For the text-containing cell, return its midpoint in [x, y] coordinate format. 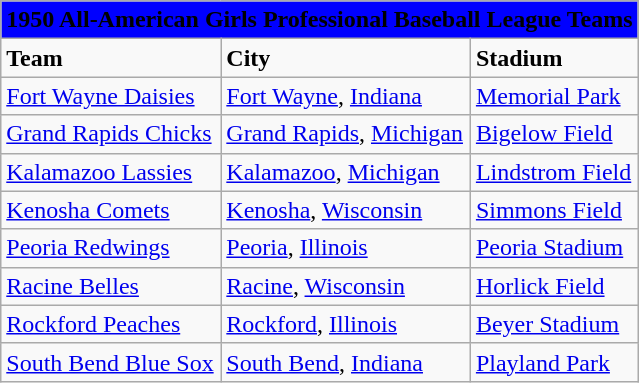
Peoria Redwings [111, 248]
South Bend, Indiana [346, 362]
Rockford, Illinois [346, 324]
Lindstrom Field [554, 172]
Grand Rapids, Michigan [346, 134]
Peoria Stadium [554, 248]
Team [111, 58]
Rockford Peaches [111, 324]
1950 All-American Girls Professional Baseball League Teams [320, 20]
Grand Rapids Chicks [111, 134]
South Bend Blue Sox [111, 362]
Racine, Wisconsin [346, 286]
Horlick Field [554, 286]
Kalamazoo Lassies [111, 172]
Racine Belles [111, 286]
Fort Wayne Daisies [111, 96]
Fort Wayne, Indiana [346, 96]
Bigelow Field [554, 134]
Stadium [554, 58]
Playland Park [554, 362]
Simmons Field [554, 210]
Beyer Stadium [554, 324]
Memorial Park [554, 96]
Kenosha, Wisconsin [346, 210]
Kenosha Comets [111, 210]
Peoria, Illinois [346, 248]
City [346, 58]
Kalamazoo, Michigan [346, 172]
